Locate the cell with the specified text and output its [x, y] center coordinate. 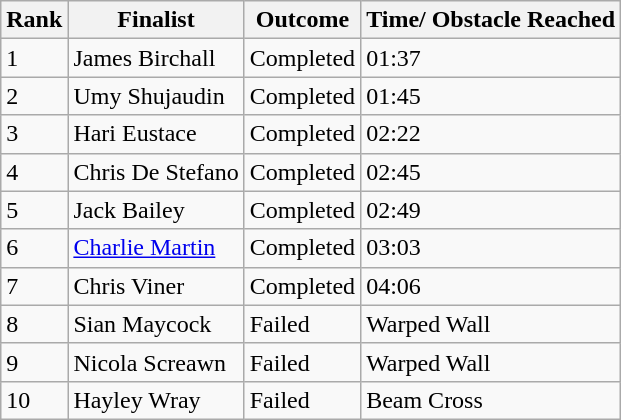
10 [34, 400]
6 [34, 248]
5 [34, 210]
1 [34, 58]
Chris De Stefano [156, 172]
Charlie Martin [156, 248]
03:03 [491, 248]
4 [34, 172]
7 [34, 286]
Beam Cross [491, 400]
Hayley Wray [156, 400]
04:06 [491, 286]
02:22 [491, 134]
Outcome [302, 20]
Chris Viner [156, 286]
01:45 [491, 96]
01:37 [491, 58]
James Birchall [156, 58]
9 [34, 362]
Umy Shujaudin [156, 96]
Sian Maycock [156, 324]
3 [34, 134]
Nicola Screawn [156, 362]
Jack Bailey [156, 210]
02:49 [491, 210]
02:45 [491, 172]
Finalist [156, 20]
Time/ Obstacle Reached [491, 20]
Hari Eustace [156, 134]
2 [34, 96]
Rank [34, 20]
8 [34, 324]
